Determine the (X, Y) coordinate at the center of the cell enclosing the given text.  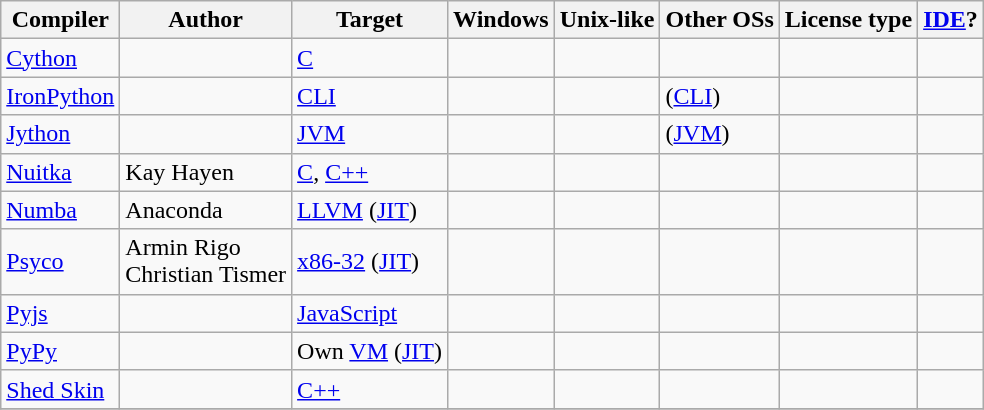
(JVM) (720, 134)
C (370, 58)
JavaScript (370, 313)
Windows (502, 20)
LLVM (JIT) (370, 210)
C, C++ (370, 172)
Shed Skin (60, 389)
Psyco (60, 262)
Author (206, 20)
Pyjs (60, 313)
Anaconda (206, 210)
PyPy (60, 351)
x86-32 (JIT) (370, 262)
(CLI) (720, 96)
C++ (370, 389)
Own VM (JIT) (370, 351)
JVM (370, 134)
License type (848, 20)
Unix-like (607, 20)
Compiler (60, 20)
Nuitka (60, 172)
Kay Hayen (206, 172)
Numba (60, 210)
IronPython (60, 96)
Armin RigoChristian Tismer (206, 262)
Other OSs (720, 20)
IDE? (951, 20)
Cython (60, 58)
CLI (370, 96)
Target (370, 20)
Jython (60, 134)
